Locate the cell with the specified text and output its (X, Y) center coordinate. 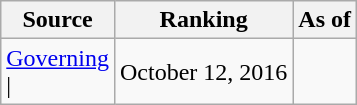
Governing| (58, 72)
Source (58, 20)
Ranking (203, 20)
October 12, 2016 (203, 72)
As of (325, 20)
